Pinpoint the cell where the given text exists, returning its [x, y] midpoint coordinate. 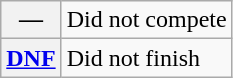
Did not compete [146, 20]
DNF [31, 58]
Did not finish [146, 58]
— [31, 20]
